Find where the given text appears and provide that cell's center as [X, Y] coordinate. 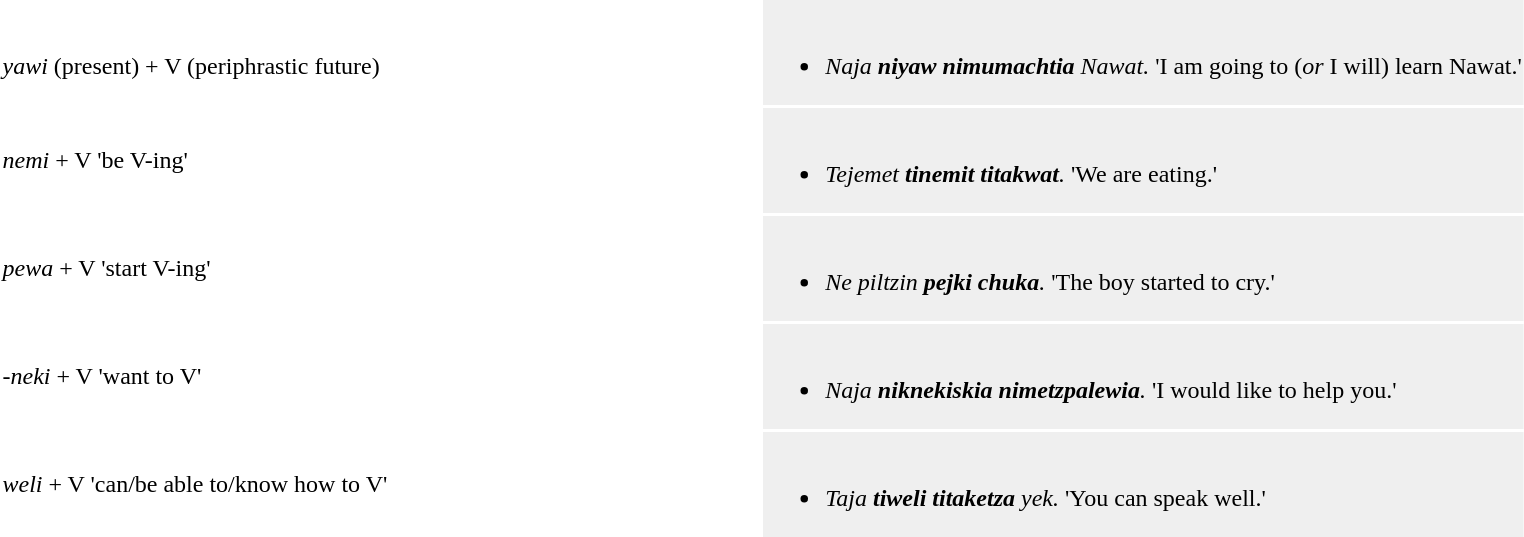
Tejemet tinemit titakwat. 'We are eating.' [1144, 160]
Naja niknekiskia nimetzpalewia. 'I would like to help you.' [1144, 376]
-neki + V 'want to V' [381, 376]
pewa + V 'start V-ing' [381, 268]
Ne piltzin pejki chuka. 'The boy started to cry.' [1144, 268]
Naja niyaw nimumachtia Nawat. 'I am going to (or I will) learn Nawat.' [1144, 52]
nemi + V 'be V-ing' [381, 160]
weli + V 'can/be able to/know how to V' [381, 484]
yawi (present) + V (periphrastic future) [381, 52]
Taja tiweli titaketza yek. 'You can speak well.' [1144, 484]
